Capture the cell that displays the provided text and extract its [x, y] central coordinate. 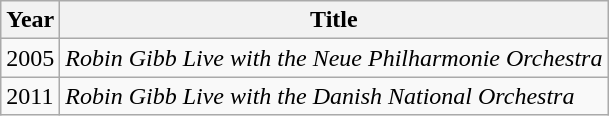
Robin Gibb Live with the Danish National Orchestra [334, 96]
2005 [30, 58]
Year [30, 20]
2011 [30, 96]
Title [334, 20]
Robin Gibb Live with the Neue Philharmonie Orchestra [334, 58]
